Return [X, Y] of the center of cell containing provided text 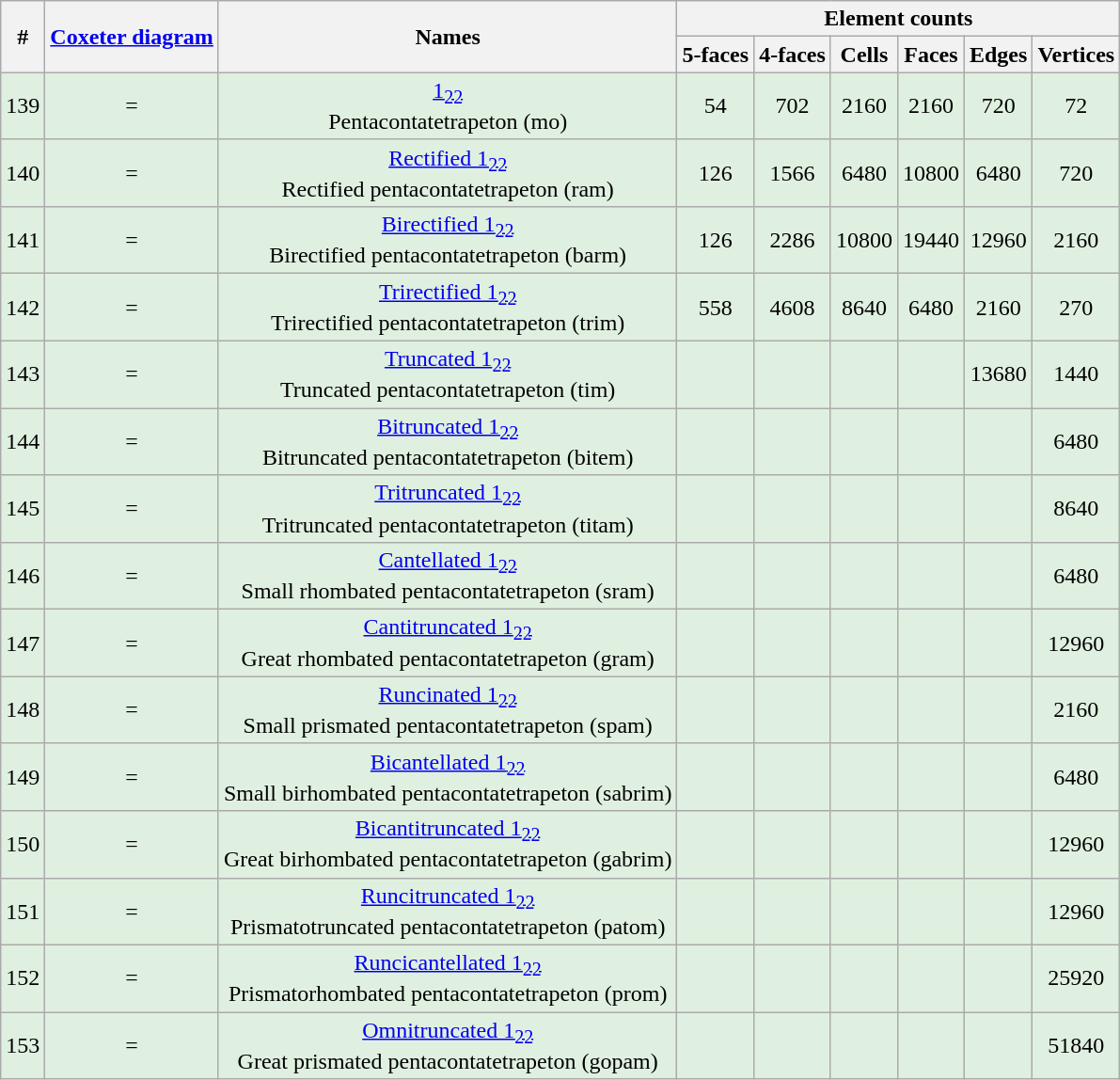
141 [23, 241]
143 [23, 374]
122Pentacontatetrapeton (mo) [448, 105]
Cantellated 122Small rhombated pentacontatetrapeton (sram) [448, 576]
4-faces [793, 55]
152 [23, 978]
139 [23, 105]
19440 [931, 241]
Element counts [899, 19]
1440 [1076, 374]
Bitruncated 122Bitruncated pentacontatetrapeton (bitem) [448, 442]
Coxeter diagram [132, 37]
270 [1076, 307]
146 [23, 576]
Cantitruncated 122Great rhombated pentacontatetrapeton (gram) [448, 643]
2286 [793, 241]
Faces [931, 55]
Names [448, 37]
1566 [793, 173]
151 [23, 911]
25920 [1076, 978]
Cells [863, 55]
150 [23, 845]
142 [23, 307]
145 [23, 508]
Truncated 122Truncated pentacontatetrapeton (tim) [448, 374]
5-faces [716, 55]
51840 [1076, 1046]
702 [793, 105]
Runcicantellated 122Prismatorhombated pentacontatetrapeton (prom) [448, 978]
149 [23, 777]
Bicantitruncated 122Great birhombated pentacontatetrapeton (gabrim) [448, 845]
140 [23, 173]
13680 [998, 374]
144 [23, 442]
Edges [998, 55]
147 [23, 643]
558 [716, 307]
Runcitruncated 122Prismatotruncated pentacontatetrapeton (patom) [448, 911]
Vertices [1076, 55]
Tritruncated 122Tritruncated pentacontatetrapeton (titam) [448, 508]
72 [1076, 105]
Bicantellated 122Small birhombated pentacontatetrapeton (sabrim) [448, 777]
# [23, 37]
153 [23, 1046]
Runcinated 122Small prismated pentacontatetrapeton (spam) [448, 709]
54 [716, 105]
Rectified 122Rectified pentacontatetrapeton (ram) [448, 173]
Omnitruncated 122Great prismated pentacontatetrapeton (gopam) [448, 1046]
148 [23, 709]
Birectified 122Birectified pentacontatetrapeton (barm) [448, 241]
4608 [793, 307]
Trirectified 122Trirectified pentacontatetrapeton (trim) [448, 307]
